Capture the cell that displays the provided text and extract its (X, Y) central coordinate. 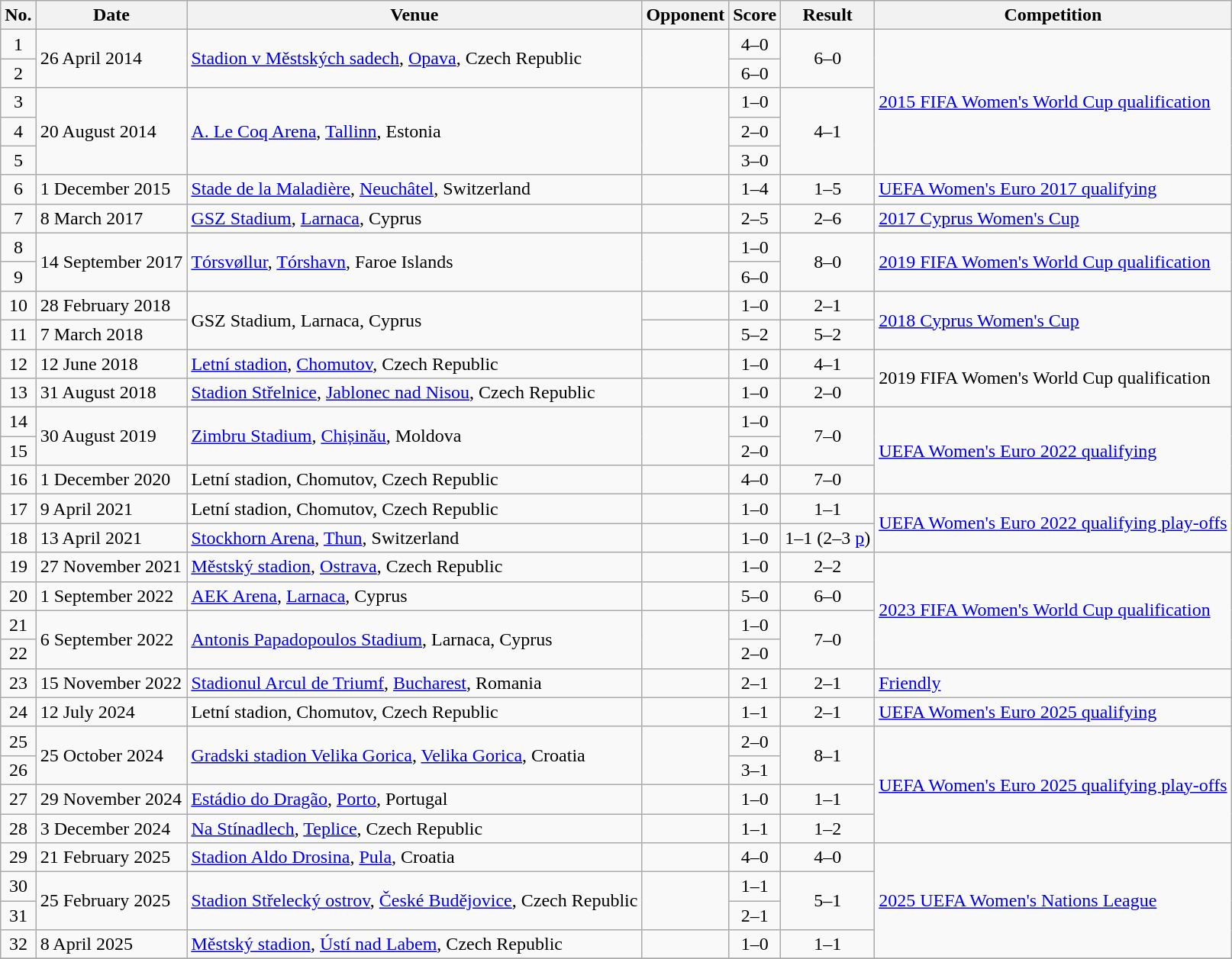
22 (18, 654)
A. Le Coq Arena, Tallinn, Estonia (414, 131)
Score (755, 15)
Tórsvøllur, Tórshavn, Faroe Islands (414, 262)
20 August 2014 (111, 131)
12 July 2024 (111, 712)
27 (18, 799)
3 December 2024 (111, 828)
13 April 2021 (111, 538)
14 September 2017 (111, 262)
Venue (414, 15)
2 (18, 73)
5 (18, 160)
26 (18, 770)
Stadion Střelecký ostrov, České Budějovice, Czech Republic (414, 901)
3–1 (755, 770)
28 (18, 828)
2–2 (827, 567)
13 (18, 393)
UEFA Women's Euro 2022 qualifying play-offs (1053, 523)
32 (18, 945)
1–5 (827, 189)
Stadionul Arcul de Triumf, Bucharest, Romania (414, 683)
31 (18, 916)
17 (18, 509)
8 April 2025 (111, 945)
Stade de la Maladière, Neuchâtel, Switzerland (414, 189)
19 (18, 567)
Result (827, 15)
Zimbru Stadium, Chișinău, Moldova (414, 436)
Městský stadion, Ostrava, Czech Republic (414, 567)
11 (18, 334)
Antonis Papadopoulos Stadium, Larnaca, Cyprus (414, 639)
2–5 (755, 218)
21 (18, 625)
Městský stadion, Ústí nad Labem, Czech Republic (414, 945)
2025 UEFA Women's Nations League (1053, 901)
5–1 (827, 901)
Na Stínadlech, Teplice, Czech Republic (414, 828)
18 (18, 538)
5–0 (755, 596)
21 February 2025 (111, 858)
28 February 2018 (111, 305)
3 (18, 102)
8–1 (827, 755)
UEFA Women's Euro 2022 qualifying (1053, 451)
2–6 (827, 218)
Gradski stadion Velika Gorica, Velika Gorica, Croatia (414, 755)
Stadion v Městských sadech, Opava, Czech Republic (414, 59)
23 (18, 683)
8 (18, 247)
UEFA Women's Euro 2017 qualifying (1053, 189)
Stockhorn Arena, Thun, Switzerland (414, 538)
15 (18, 451)
7 March 2018 (111, 334)
16 (18, 480)
2023 FIFA Women's World Cup qualification (1053, 610)
25 (18, 741)
1–1 (2–3 p) (827, 538)
1–4 (755, 189)
8–0 (827, 262)
29 November 2024 (111, 799)
25 October 2024 (111, 755)
1 (18, 44)
7 (18, 218)
15 November 2022 (111, 683)
24 (18, 712)
20 (18, 596)
No. (18, 15)
31 August 2018 (111, 393)
UEFA Women's Euro 2025 qualifying play-offs (1053, 784)
Stadion Střelnice, Jablonec nad Nisou, Czech Republic (414, 393)
12 June 2018 (111, 364)
8 March 2017 (111, 218)
12 (18, 364)
3–0 (755, 160)
9 (18, 276)
2018 Cyprus Women's Cup (1053, 320)
26 April 2014 (111, 59)
AEK Arena, Larnaca, Cyprus (414, 596)
27 November 2021 (111, 567)
6 September 2022 (111, 639)
1 December 2015 (111, 189)
30 August 2019 (111, 436)
30 (18, 887)
2017 Cyprus Women's Cup (1053, 218)
UEFA Women's Euro 2025 qualifying (1053, 712)
Date (111, 15)
9 April 2021 (111, 509)
10 (18, 305)
14 (18, 422)
2015 FIFA Women's World Cup qualification (1053, 102)
25 February 2025 (111, 901)
1 December 2020 (111, 480)
1–2 (827, 828)
Competition (1053, 15)
Friendly (1053, 683)
4 (18, 131)
6 (18, 189)
Estádio do Dragão, Porto, Portugal (414, 799)
Opponent (685, 15)
Stadion Aldo Drosina, Pula, Croatia (414, 858)
1 September 2022 (111, 596)
29 (18, 858)
